For the text-containing cell, return its midpoint in [x, y] coordinate format. 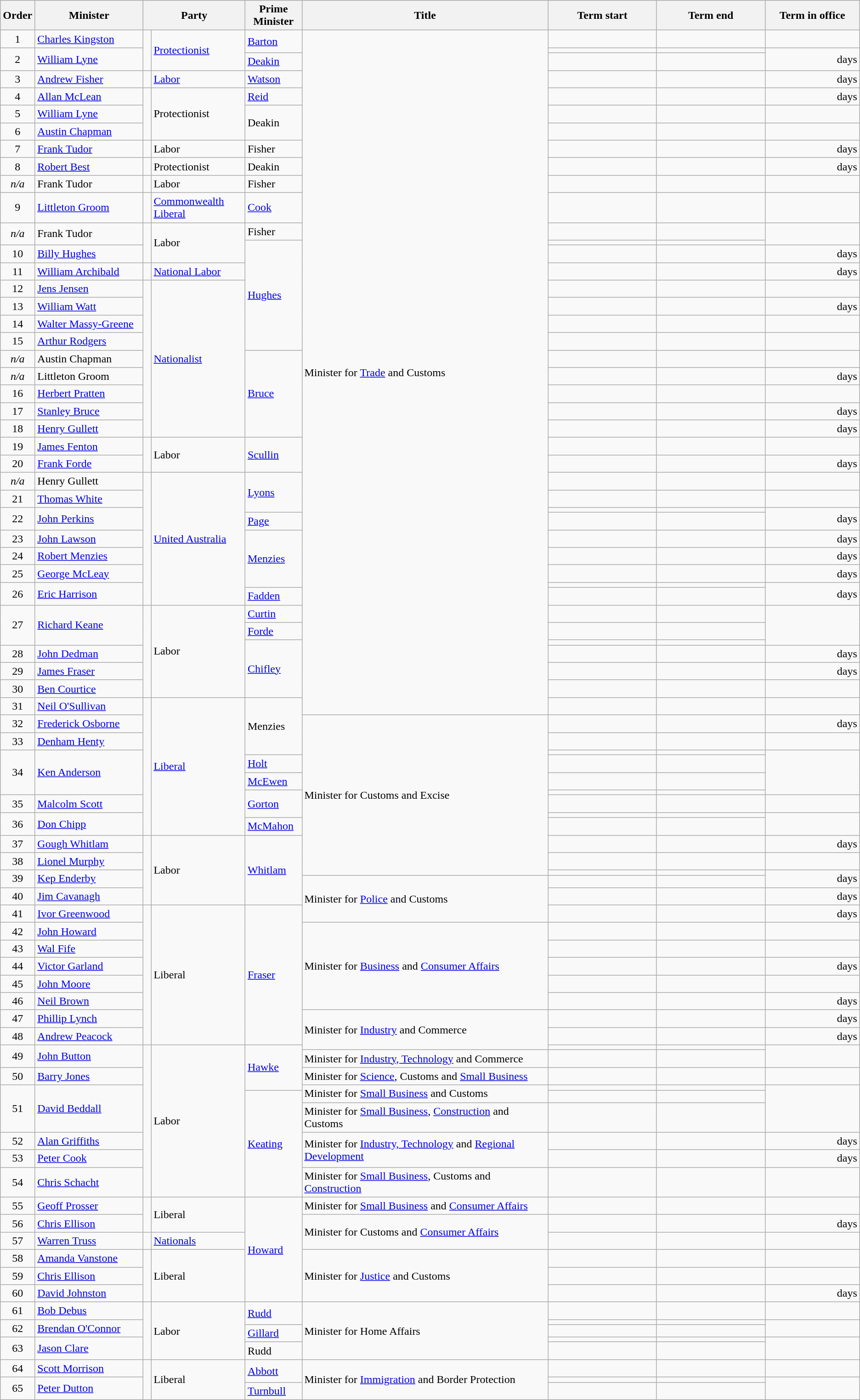
Alan Griffiths [89, 1141]
Herbert Pratten [89, 394]
33 [17, 741]
Lyons [273, 492]
Neil Brown [89, 1001]
59 [17, 1276]
Richard Keane [89, 625]
Ben Courtice [89, 689]
31 [17, 706]
Turnbull [273, 1391]
Minister for Small Business, Customs and Construction [425, 1182]
Minister for Science, Customs and Small Business [425, 1076]
42 [17, 931]
40 [17, 896]
14 [17, 324]
James Fraser [89, 671]
John Perkins [89, 519]
11 [17, 271]
Frank Forde [89, 463]
Stanley Bruce [89, 411]
Chris Schacht [89, 1182]
22 [17, 519]
Lionel Murphy [89, 861]
William Watt [89, 306]
64 [17, 1368]
Minister for Small Business and Consumer Affairs [425, 1206]
Minister for Customs and Excise [425, 795]
24 [17, 556]
13 [17, 306]
21 [17, 498]
38 [17, 861]
29 [17, 671]
Gough Whitlam [89, 844]
63 [17, 1349]
Barry Jones [89, 1076]
Bob Debus [89, 1311]
8 [17, 166]
McEwen [273, 781]
50 [17, 1076]
Billy Hughes [89, 254]
58 [17, 1258]
Geoff Prosser [89, 1206]
James Fenton [89, 446]
Commonwealth Liberal [198, 208]
61 [17, 1311]
48 [17, 1036]
Minister for Police and Customs [425, 898]
9 [17, 208]
23 [17, 539]
Kep Enderby [89, 879]
Peter Dutton [89, 1388]
Denham Henty [89, 741]
Ivor Greenwood [89, 914]
15 [17, 341]
Peter Cook [89, 1158]
27 [17, 625]
John Button [89, 1056]
39 [17, 879]
Scott Morrison [89, 1368]
57 [17, 1241]
John Lawson [89, 539]
47 [17, 1019]
Malcolm Scott [89, 804]
Brendan O'Connor [89, 1328]
18 [17, 429]
Term in office [812, 16]
Robert Menzies [89, 556]
65 [17, 1388]
Andrew Peacock [89, 1036]
Ken Anderson [89, 773]
Minister [89, 16]
32 [17, 723]
Wal Fife [89, 948]
45 [17, 983]
David Beddall [89, 1109]
Title [425, 16]
Arthur Rodgers [89, 341]
Eric Harrison [89, 593]
Hughes [273, 295]
Minister for Business and Consumer Affairs [425, 966]
Minister for Industry and Commerce [425, 1030]
Forde [273, 631]
Term start [602, 16]
Order [17, 16]
Fraser [273, 975]
Gillard [273, 1333]
Minister for Customs and Consumer Affairs [425, 1232]
Frederick Osborne [89, 723]
35 [17, 804]
60 [17, 1293]
Victor Garland [89, 966]
Minister for Justice and Customs [425, 1276]
Thomas White [89, 498]
1 [17, 39]
54 [17, 1182]
17 [17, 411]
Curtin [273, 614]
34 [17, 773]
Page [273, 521]
Jens Jensen [89, 289]
Walter Massy-Greene [89, 324]
Gorton [273, 804]
25 [17, 574]
Keating [273, 1144]
3 [17, 79]
6 [17, 131]
Term end [711, 16]
Minister for Trade and Customs [425, 373]
2 [17, 59]
United Australia [198, 538]
Jim Cavanagh [89, 896]
Watson [273, 79]
20 [17, 463]
30 [17, 689]
12 [17, 289]
Minister for Immigration and Border Protection [425, 1380]
Reid [273, 96]
55 [17, 1206]
Minister for Small Business and Customs [425, 1094]
John Dedman [89, 654]
19 [17, 446]
Barton [273, 41]
Abbott [273, 1371]
Minister for Industry, Technology and Commerce [425, 1059]
16 [17, 394]
5 [17, 114]
Chifley [273, 669]
Andrew Fisher [89, 79]
Nationalist [198, 359]
43 [17, 948]
Prime Minister [273, 16]
Allan McLean [89, 96]
Minister for Home Affairs [425, 1331]
41 [17, 914]
51 [17, 1109]
Warren Truss [89, 1241]
William Archibald [89, 271]
David Johnston [89, 1293]
Robert Best [89, 166]
Charles Kingston [89, 39]
Howard [273, 1249]
46 [17, 1001]
Cook [273, 208]
37 [17, 844]
Scullin [273, 455]
62 [17, 1328]
Neil O'Sullivan [89, 706]
44 [17, 966]
Party [194, 16]
Fadden [273, 596]
36 [17, 824]
Holt [273, 764]
53 [17, 1158]
George McLeay [89, 574]
John Howard [89, 931]
Minister for Small Business, Construction and Customs [425, 1117]
Minister for Industry, Technology and Regional Development [425, 1150]
Jason Clare [89, 1349]
49 [17, 1056]
10 [17, 254]
Nationals [198, 1241]
Hawke [273, 1067]
McMahon [273, 826]
7 [17, 149]
National Labor [198, 271]
56 [17, 1223]
Bruce [273, 394]
John Moore [89, 983]
Phillip Lynch [89, 1019]
Amanda Vanstone [89, 1258]
4 [17, 96]
Don Chipp [89, 824]
26 [17, 593]
28 [17, 654]
Whitlam [273, 870]
52 [17, 1141]
